Identify which cell holds the provided text, then report its (x, y) central coordinate. 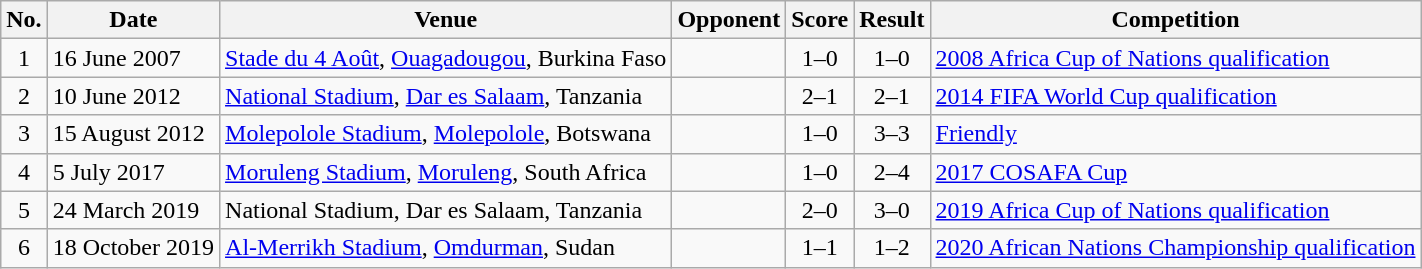
3–3 (892, 134)
2–4 (892, 172)
1–1 (820, 248)
15 August 2012 (133, 134)
Score (820, 20)
2017 COSAFA Cup (1176, 172)
Competition (1176, 20)
Date (133, 20)
18 October 2019 (133, 248)
Friendly (1176, 134)
Stade du 4 Août, Ouagadougou, Burkina Faso (446, 58)
24 March 2019 (133, 210)
Molepolole Stadium, Molepolole, Botswana (446, 134)
Opponent (729, 20)
2–0 (820, 210)
3 (24, 134)
3–0 (892, 210)
1 (24, 58)
Venue (446, 20)
Moruleng Stadium, Moruleng, South Africa (446, 172)
2020 African Nations Championship qualification (1176, 248)
5 (24, 210)
Al-Merrikh Stadium, Omdurman, Sudan (446, 248)
2 (24, 96)
No. (24, 20)
2019 Africa Cup of Nations qualification (1176, 210)
Result (892, 20)
2014 FIFA World Cup qualification (1176, 96)
2008 Africa Cup of Nations qualification (1176, 58)
4 (24, 172)
1–2 (892, 248)
10 June 2012 (133, 96)
5 July 2017 (133, 172)
6 (24, 248)
16 June 2007 (133, 58)
